Detect which cell encompasses the target text, then output its (X, Y) center coordinate. 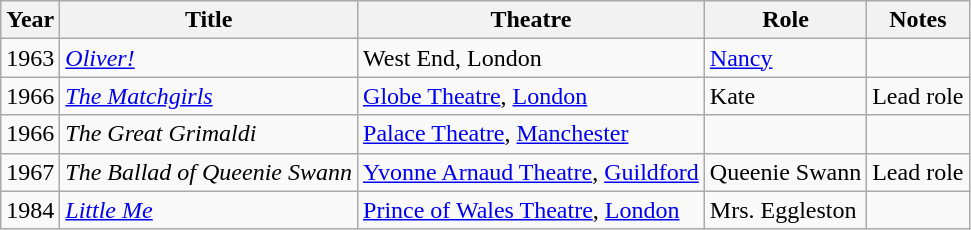
Notes (918, 20)
Queenie Swann (785, 172)
1967 (30, 172)
The Matchgirls (209, 96)
Title (209, 20)
Theatre (532, 20)
1984 (30, 210)
Yvonne Arnaud Theatre, Guildford (532, 172)
Palace Theatre, Manchester (532, 134)
Nancy (785, 58)
The Ballad of Queenie Swann (209, 172)
Oliver! (209, 58)
Kate (785, 96)
Year (30, 20)
Globe Theatre, London (532, 96)
Prince of Wales Theatre, London (532, 210)
The Great Grimaldi (209, 134)
Little Me (209, 210)
1963 (30, 58)
West End, London (532, 58)
Mrs. Eggleston (785, 210)
Role (785, 20)
